Identify which cell holds the provided text, then report its (x, y) central coordinate. 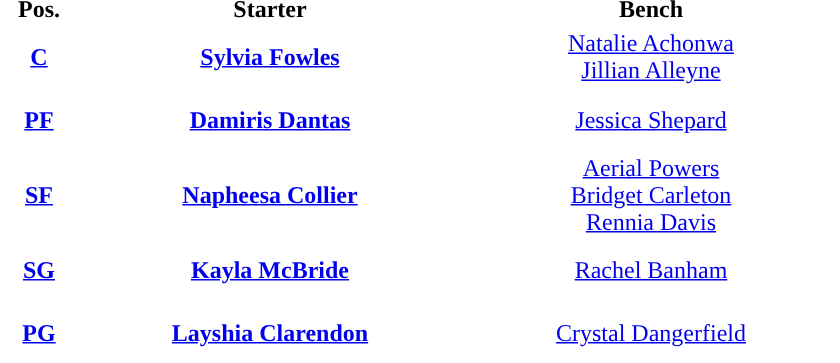
Damiris Dantas (270, 120)
Rachel Banham (651, 270)
Aerial PowersBridget CarletonRennia Davis (651, 195)
Layshia Clarendon (270, 333)
SG (39, 270)
Sylvia Fowles (270, 57)
Natalie AchonwaJillian Alleyne (651, 57)
PG (39, 333)
Jessica Shepard (651, 120)
C (39, 57)
PF (39, 120)
SF (39, 195)
Crystal Dangerfield (651, 333)
Napheesa Collier (270, 195)
Kayla McBride (270, 270)
